For the text-containing cell, return its midpoint in (x, y) coordinate format. 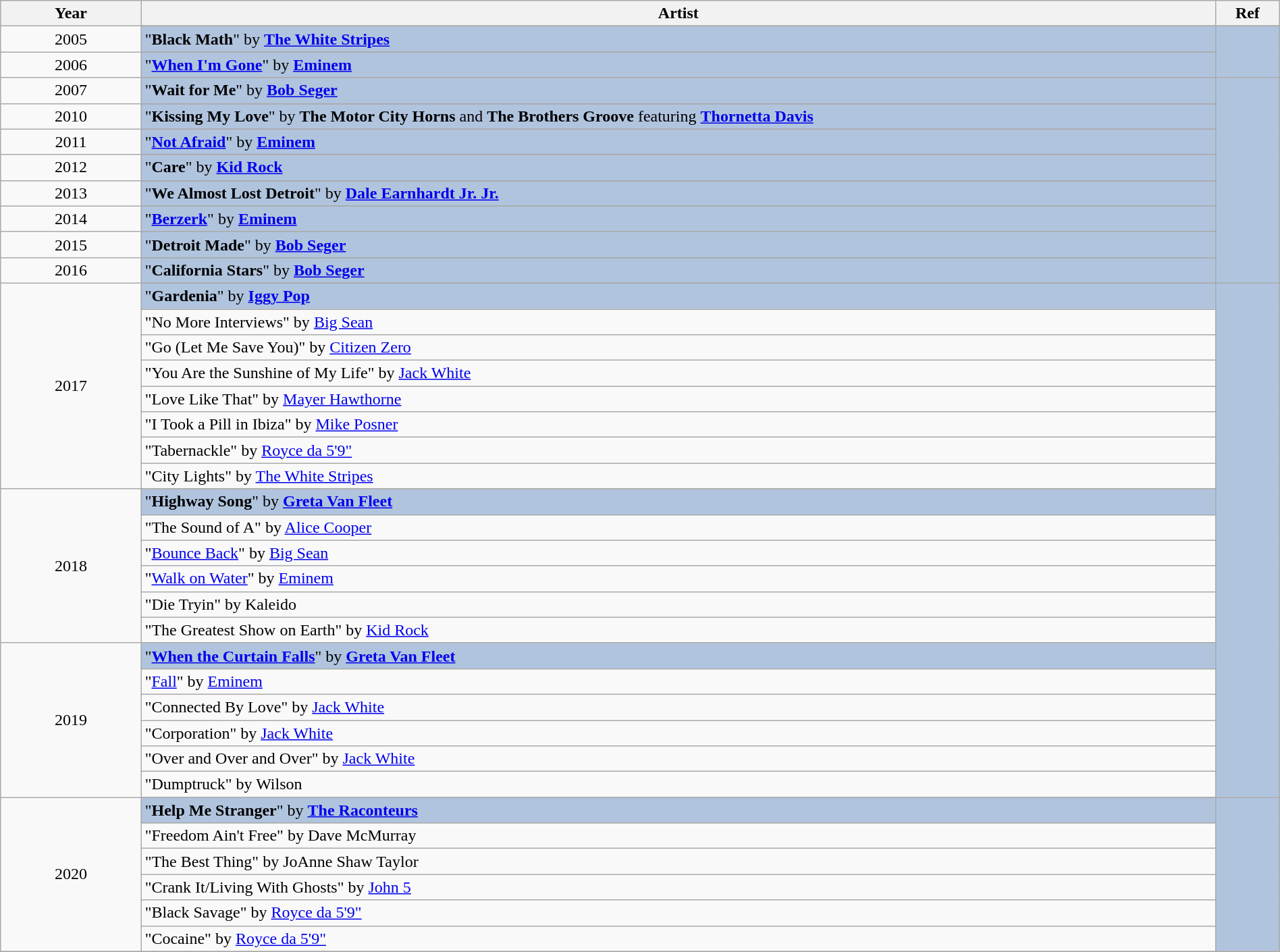
"Help Me Stranger" by The Raconteurs (678, 810)
2019 (71, 720)
2017 (71, 386)
"Berzerk" by Eminem (678, 219)
"Highway Song" by Greta Van Fleet (678, 502)
"Over and Over and Over" by Jack White (678, 759)
2005 (71, 39)
"Freedom Ain't Free" by Dave McMurray (678, 836)
2020 (71, 874)
"Gardenia" by Iggy Pop (678, 296)
2006 (71, 65)
"Corporation" by Jack White (678, 733)
"The Sound of A" by Alice Cooper (678, 527)
"Connected By Love" by Jack White (678, 707)
"We Almost Lost Detroit" by Dale Earnhardt Jr. Jr. (678, 193)
"Care" by Kid Rock (678, 167)
"Fall" by Eminem (678, 681)
"You Are the Sunshine of My Life" by Jack White (678, 373)
"When I'm Gone" by Eminem (678, 65)
2015 (71, 244)
"When the Curtain Falls" by Greta Van Fleet (678, 656)
"Detroit Made" by Bob Seger (678, 244)
2012 (71, 167)
2018 (71, 566)
"Tabernackle" by Royce da 5'9" (678, 450)
"Black Savage" by Royce da 5'9" (678, 913)
2011 (71, 142)
"Cocaine" by Royce da 5'9" (678, 938)
"No More Interviews" by Big Sean (678, 322)
"Wait for Me" by Bob Seger (678, 90)
"California Stars" by Bob Seger (678, 270)
2016 (71, 270)
"Dumptruck" by Wilson (678, 785)
"The Greatest Show on Earth" by Kid Rock (678, 630)
"Not Afraid" by Eminem (678, 142)
"Walk on Water" by Eminem (678, 579)
"City Lights" by The White Stripes (678, 476)
2014 (71, 219)
2007 (71, 90)
"Bounce Back" by Big Sean (678, 553)
"Go (Let Me Save You)" by Citizen Zero (678, 348)
"Black Math" by The White Stripes (678, 39)
"Love Like That" by Mayer Hawthorne (678, 399)
"Crank It/Living With Ghosts" by John 5 (678, 887)
"I Took a Pill in Ibiza" by Mike Posner (678, 425)
2013 (71, 193)
Artist (678, 14)
"The Best Thing" by JoAnne Shaw Taylor (678, 862)
"Die Tryin" by Kaleido (678, 604)
Ref (1248, 14)
2010 (71, 116)
"Kissing My Love" by The Motor City Horns and The Brothers Groove featuring Thornetta Davis (678, 116)
Year (71, 14)
